Determine the [x, y] coordinate at the center of the cell enclosing the given text.  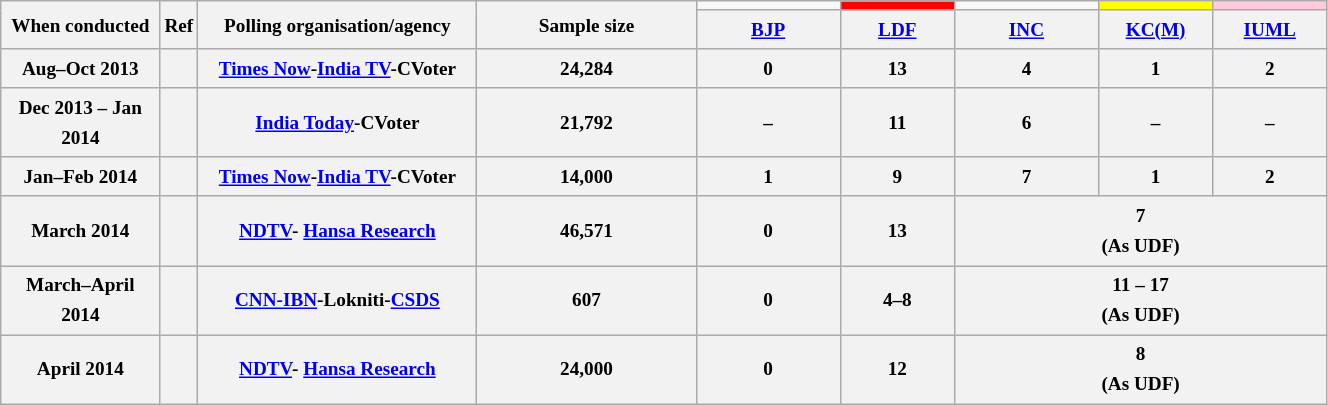
April 2014 [80, 370]
Sample size [586, 25]
607 [586, 300]
7 [1026, 176]
Polling organisation/agency [338, 25]
24,284 [586, 68]
IUML [1270, 30]
8 (As UDF) [1140, 370]
LDF [897, 30]
12 [897, 370]
March 2014 [80, 230]
4–8 [897, 300]
When conducted [80, 25]
March–April 2014 [80, 300]
46,571 [586, 230]
INC [1026, 30]
India Today-CVoter [338, 122]
6 [1026, 122]
11 [897, 122]
4 [1026, 68]
CNN-IBN-Lokniti-CSDS [338, 300]
9 [897, 176]
14,000 [586, 176]
11 – 17 (As UDF) [1140, 300]
21,792 [586, 122]
KC(M) [1156, 30]
7 (As UDF) [1140, 230]
BJP [768, 30]
Ref [179, 25]
Jan–Feb 2014 [80, 176]
24,000 [586, 370]
Aug–Oct 2013 [80, 68]
Dec 2013 – Jan 2014 [80, 122]
